Detect which cell encompasses the target text, then output its (X, Y) center coordinate. 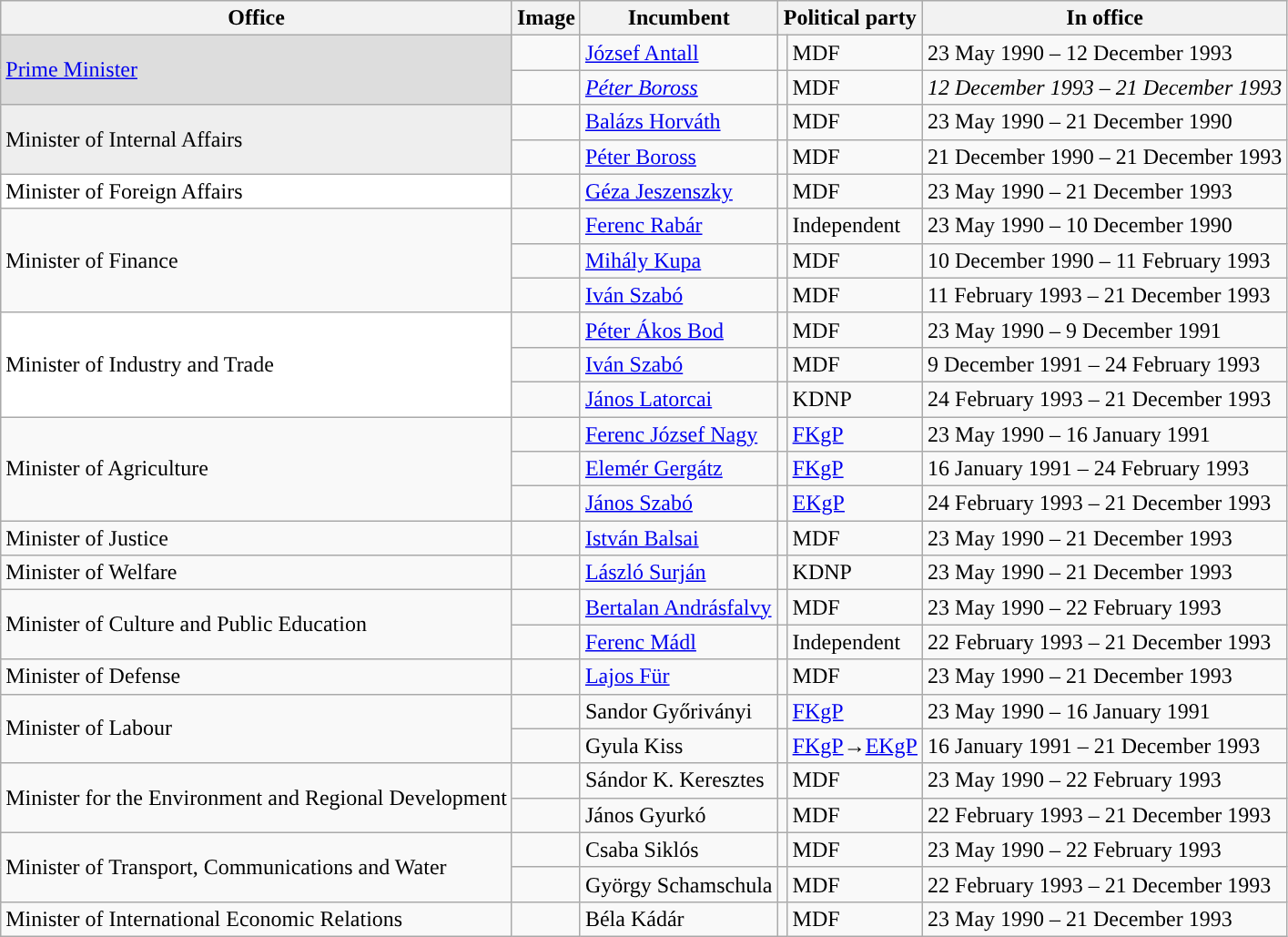
Incumbent (679, 18)
Csaba Siklós (679, 850)
János Gyurkó (679, 815)
23 May 1990 – 10 December 1990 (1105, 226)
Sándor K. Keresztes (679, 780)
In office (1105, 18)
10 December 1990 – 11 February 1993 (1105, 260)
Elemér Gergátz (679, 469)
József Antall (679, 53)
Ferenc József Nagy (679, 434)
Ferenc Rabár (679, 226)
Minister of International Economic Relations (257, 919)
Géza Jeszenszky (679, 191)
Mihály Kupa (679, 260)
Minister of Culture and Public Education (257, 625)
Sandor Győriványi (679, 711)
János Latorcai (679, 399)
Minister of Agriculture (257, 469)
23 May 1990 – 21 December 1990 (1105, 122)
12 December 1993 – 21 December 1993 (1105, 87)
Minister of Finance (257, 260)
11 February 1993 – 21 December 1993 (1105, 295)
Bertalan Andrásfalvy (679, 607)
János Szabó (679, 504)
16 January 1991 – 24 February 1993 (1105, 469)
Political party (850, 18)
György Schamschula (679, 884)
Balázs Horváth (679, 122)
Minister of Justice (257, 538)
Lajos Für (679, 677)
Minister of Foreign Affairs (257, 191)
Béla Kádár (679, 919)
Gyula Kiss (679, 746)
FKgP→EKgP (855, 746)
21 December 1990 – 21 December 1993 (1105, 157)
Minister for the Environment and Regional Development (257, 798)
Minister of Industry and Trade (257, 364)
Office (257, 18)
16 January 1991 – 21 December 1993 (1105, 746)
23 May 1990 – 9 December 1991 (1105, 330)
Minister of Defense (257, 677)
Prime Minister (257, 70)
Minister of Labour (257, 728)
EKgP (855, 504)
Image (546, 18)
Minister of Transport, Communications and Water (257, 867)
László Surján (679, 573)
István Balsai (679, 538)
Ferenc Mádl (679, 642)
Péter Ákos Bod (679, 330)
9 December 1991 – 24 February 1993 (1105, 364)
Minister of Internal Affairs (257, 139)
23 May 1990 – 12 December 1993 (1105, 53)
Minister of Welfare (257, 573)
